Provide the (X, Y) coordinate of the cell's center where the given text is located.  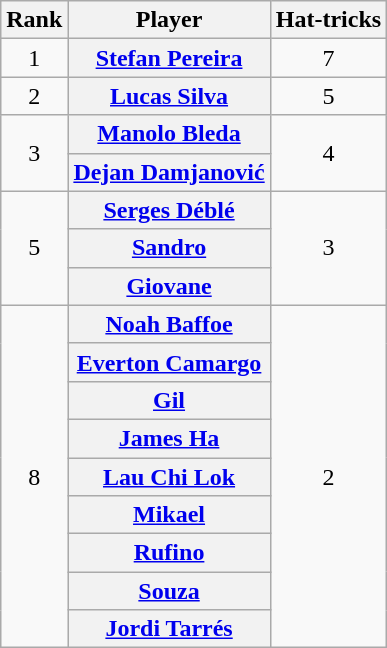
James Ha (169, 438)
Rank (34, 20)
Lucas Silva (169, 96)
Souza (169, 591)
Serges Déblé (169, 210)
Noah Baffoe (169, 324)
Everton Camargo (169, 362)
Gil (169, 400)
1 (34, 58)
Hat-tricks (328, 20)
Lau Chi Lok (169, 477)
Stefan Pereira (169, 58)
Mikael (169, 515)
4 (328, 153)
7 (328, 58)
Rufino (169, 553)
Giovane (169, 286)
Jordi Tarrés (169, 629)
Sandro (169, 248)
8 (34, 476)
Player (169, 20)
Manolo Bleda (169, 134)
Dejan Damjanović (169, 172)
